Capture the cell that displays the provided text and extract its [X, Y] central coordinate. 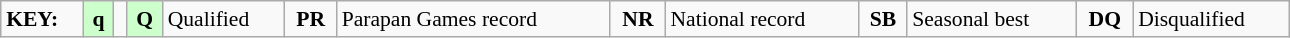
National record [762, 19]
Qualified [224, 19]
q [98, 19]
Seasonal best [992, 19]
DQ [1104, 19]
SB [884, 19]
PR [311, 19]
Disqualified [1211, 19]
KEY: [42, 19]
Parapan Games record [474, 19]
Q [145, 19]
NR [638, 19]
